Scan for the cell matching the given text and deliver its [X, Y] coordinate at center. 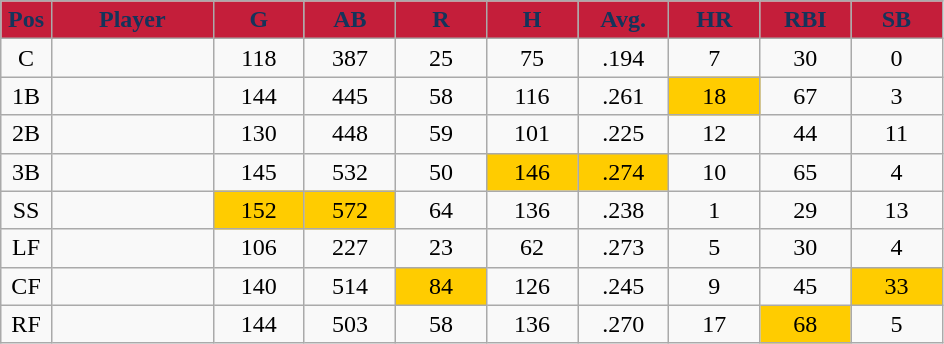
.245 [624, 286]
SS [26, 210]
R [440, 20]
Pos [26, 20]
84 [440, 286]
AB [350, 20]
10 [714, 172]
12 [714, 134]
45 [806, 286]
1 [714, 210]
44 [806, 134]
387 [350, 58]
11 [896, 134]
1B [26, 96]
29 [806, 210]
2B [26, 134]
Avg. [624, 20]
116 [532, 96]
118 [258, 58]
G [258, 20]
3B [26, 172]
.225 [624, 134]
75 [532, 58]
17 [714, 324]
145 [258, 172]
RF [26, 324]
.194 [624, 58]
3 [896, 96]
HR [714, 20]
106 [258, 248]
LF [26, 248]
514 [350, 286]
RBI [806, 20]
7 [714, 58]
68 [806, 324]
130 [258, 134]
227 [350, 248]
448 [350, 134]
.274 [624, 172]
101 [532, 134]
146 [532, 172]
.261 [624, 96]
572 [350, 210]
23 [440, 248]
65 [806, 172]
33 [896, 286]
.270 [624, 324]
SB [896, 20]
532 [350, 172]
Player [132, 20]
126 [532, 286]
64 [440, 210]
503 [350, 324]
13 [896, 210]
50 [440, 172]
.238 [624, 210]
CF [26, 286]
25 [440, 58]
H [532, 20]
9 [714, 286]
18 [714, 96]
.273 [624, 248]
140 [258, 286]
62 [532, 248]
0 [896, 58]
67 [806, 96]
152 [258, 210]
59 [440, 134]
C [26, 58]
445 [350, 96]
